Capture the cell that displays the provided text and extract its (X, Y) central coordinate. 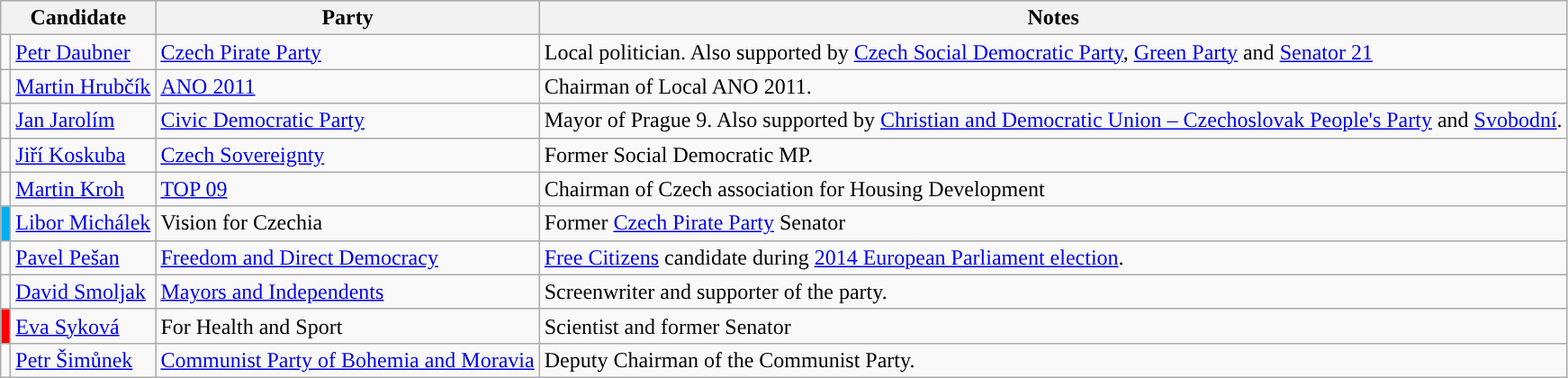
Communist Party of Bohemia and Moravia (347, 360)
Eva Syková (83, 326)
Party (347, 18)
Czech Sovereignty (347, 155)
Jan Jarolím (83, 121)
Screenwriter and supporter of the party. (1053, 292)
Martin Hrubčík (83, 86)
TOP 09 (347, 189)
Local politician. Also supported by Czech Social Democratic Party, Green Party and Senator 21 (1053, 52)
Petr Daubner (83, 52)
Petr Šimůnek (83, 360)
Mayor of Prague 9. Also supported by Christian and Democratic Union – Czechoslovak People's Party and Svobodní. (1053, 121)
Former Social Democratic MP. (1053, 155)
Freedom and Direct Democracy (347, 257)
Jiří Koskuba (83, 155)
Former Czech Pirate Party Senator (1053, 223)
Chairman of Local ANO 2011. (1053, 86)
Vision for Czechia (347, 223)
Civic Democratic Party (347, 121)
Martin Kroh (83, 189)
David Smoljak (83, 292)
Notes (1053, 18)
Free Citizens candidate during 2014 European Parliament election. (1053, 257)
Deputy Chairman of the Communist Party. (1053, 360)
Libor Michálek (83, 223)
For Health and Sport (347, 326)
Chairman of Czech association for Housing Development (1053, 189)
ANO 2011 (347, 86)
Scientist and former Senator (1053, 326)
Czech Pirate Party (347, 52)
Pavel Pešan (83, 257)
Mayors and Independents (347, 292)
Candidate (78, 18)
